Locate the cell with the specified text and output its (X, Y) center coordinate. 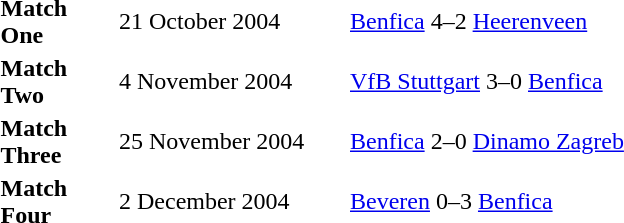
4 November 2004 (232, 82)
25 November 2004 (232, 142)
